Capture the cell that displays the provided text and extract its [x, y] central coordinate. 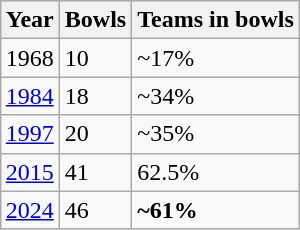
10 [95, 58]
1968 [30, 58]
~17% [216, 58]
Bowls [95, 20]
~61% [216, 210]
1997 [30, 134]
Teams in bowls [216, 20]
~35% [216, 134]
2015 [30, 172]
41 [95, 172]
1984 [30, 96]
~34% [216, 96]
20 [95, 134]
62.5% [216, 172]
2024 [30, 210]
Year [30, 20]
46 [95, 210]
18 [95, 96]
